Locate the cell with the specified text and output its [X, Y] center coordinate. 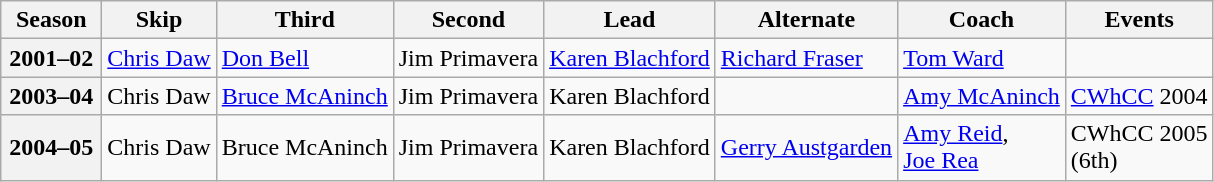
Third [304, 20]
CWhCC 2005 (6th) [1139, 148]
CWhCC 2004 [1139, 96]
Skip [159, 20]
Lead [630, 20]
2001–02 [52, 58]
2004–05 [52, 148]
2003–04 [52, 96]
Don Bell [304, 58]
Amy Reid,Joe Rea [982, 148]
Amy McAninch [982, 96]
Gerry Austgarden [806, 148]
Season [52, 20]
Richard Fraser [806, 58]
Events [1139, 20]
Second [468, 20]
Tom Ward [982, 58]
Coach [982, 20]
Alternate [806, 20]
